Return (x, y) of the center of cell containing provided text 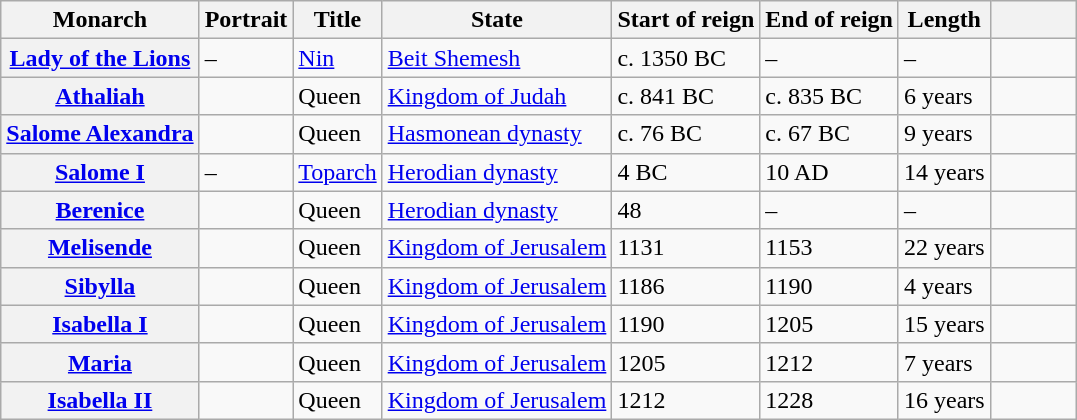
c. 67 BC (830, 134)
1228 (830, 400)
4 years (944, 286)
Maria (100, 362)
22 years (944, 248)
6 years (944, 96)
Lady of the Lions (100, 58)
7 years (944, 362)
State (497, 20)
48 (686, 210)
Isabella I (100, 324)
Salome I (100, 172)
Beit Shemesh (497, 58)
1131 (686, 248)
Toparch (338, 172)
15 years (944, 324)
c. 76 BC (686, 134)
Salome Alexandra (100, 134)
Hasmonean dynasty (497, 134)
Melisende (100, 248)
Sibylla (100, 286)
Start of reign (686, 20)
9 years (944, 134)
Monarch (100, 20)
End of reign (830, 20)
Isabella II (100, 400)
c. 841 BC (686, 96)
Nin (338, 58)
4 BC (686, 172)
Kingdom of Judah (497, 96)
c. 1350 BC (686, 58)
14 years (944, 172)
10 AD (830, 172)
Title (338, 20)
16 years (944, 400)
Length (944, 20)
Portrait (246, 20)
1186 (686, 286)
Berenice (100, 210)
c. 835 BC (830, 96)
Athaliah (100, 96)
1153 (830, 248)
